Provide the [X, Y] coordinate of the cell's center where the given text is located.  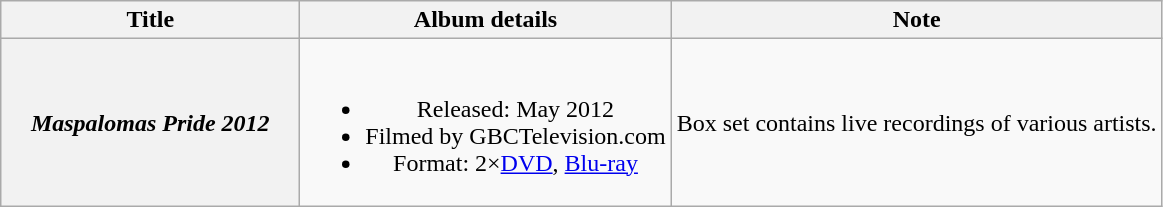
Note [916, 20]
Box set contains live recordings of various artists. [916, 122]
Album details [486, 20]
Released: May 2012Filmed by GBCTelevision.comFormat: 2×DVD, Blu-ray [486, 122]
Title [150, 20]
Maspalomas Pride 2012 [150, 122]
